Find where the given text appears and provide that cell's center as (x, y) coordinate. 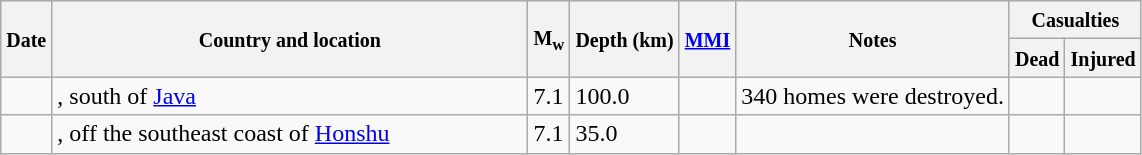
340 homes were destroyed. (873, 96)
Date (26, 39)
Injured (1103, 58)
, off the southeast coast of Honshu (290, 134)
Country and location (290, 39)
100.0 (624, 96)
Casualties (1075, 20)
MMI (708, 39)
Notes (873, 39)
Dead (1037, 58)
Mw (549, 39)
Depth (km) (624, 39)
, south of Java (290, 96)
35.0 (624, 134)
